Return the [X, Y] coordinate for the center point of the cell that contains the specified text.  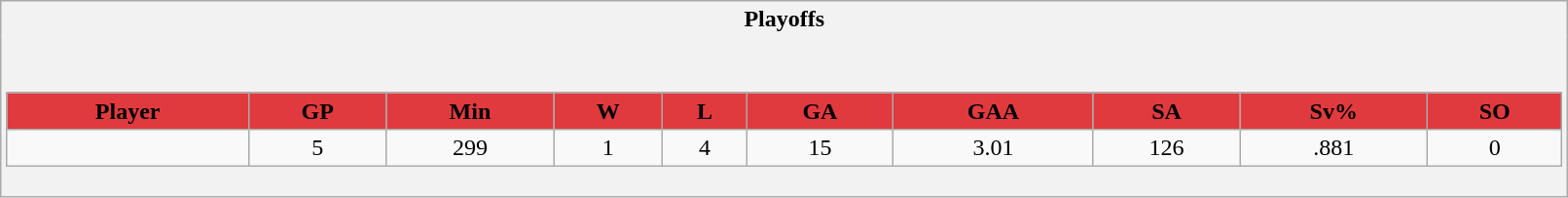
Sv% [1333, 111]
SO [1495, 111]
15 [820, 148]
.881 [1333, 148]
GAA [994, 111]
299 [470, 148]
GA [820, 111]
1 [608, 148]
3.01 [994, 148]
126 [1166, 148]
4 [705, 148]
0 [1495, 148]
SA [1166, 111]
L [705, 111]
Player [128, 111]
Min [470, 111]
5 [317, 148]
Playoffs [784, 20]
Player GP Min W L GA GAA SA Sv% SO 5 299 1 4 15 3.01 126 .881 0 [784, 117]
GP [317, 111]
W [608, 111]
